Capture the cell that displays the provided text and extract its (x, y) central coordinate. 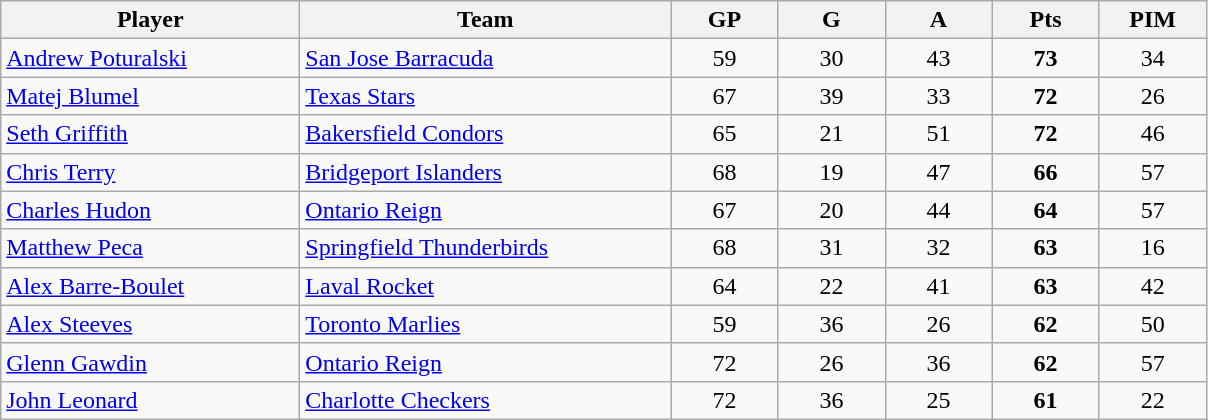
19 (832, 172)
Texas Stars (486, 96)
21 (832, 134)
32 (938, 248)
Alex Barre-Boulet (150, 286)
Laval Rocket (486, 286)
Bridgeport Islanders (486, 172)
41 (938, 286)
73 (1046, 58)
Seth Griffith (150, 134)
47 (938, 172)
Matthew Peca (150, 248)
44 (938, 210)
50 (1152, 324)
34 (1152, 58)
42 (1152, 286)
33 (938, 96)
G (832, 20)
30 (832, 58)
25 (938, 400)
San Jose Barracuda (486, 58)
66 (1046, 172)
PIM (1152, 20)
43 (938, 58)
31 (832, 248)
GP (724, 20)
Bakersfield Condors (486, 134)
Toronto Marlies (486, 324)
Andrew Poturalski (150, 58)
A (938, 20)
Springfield Thunderbirds (486, 248)
16 (1152, 248)
Charlotte Checkers (486, 400)
51 (938, 134)
Team (486, 20)
46 (1152, 134)
Chris Terry (150, 172)
20 (832, 210)
Pts (1046, 20)
61 (1046, 400)
Charles Hudon (150, 210)
Glenn Gawdin (150, 362)
John Leonard (150, 400)
65 (724, 134)
39 (832, 96)
Alex Steeves (150, 324)
Player (150, 20)
Matej Blumel (150, 96)
